Detect which cell encompasses the target text, then output its [x, y] center coordinate. 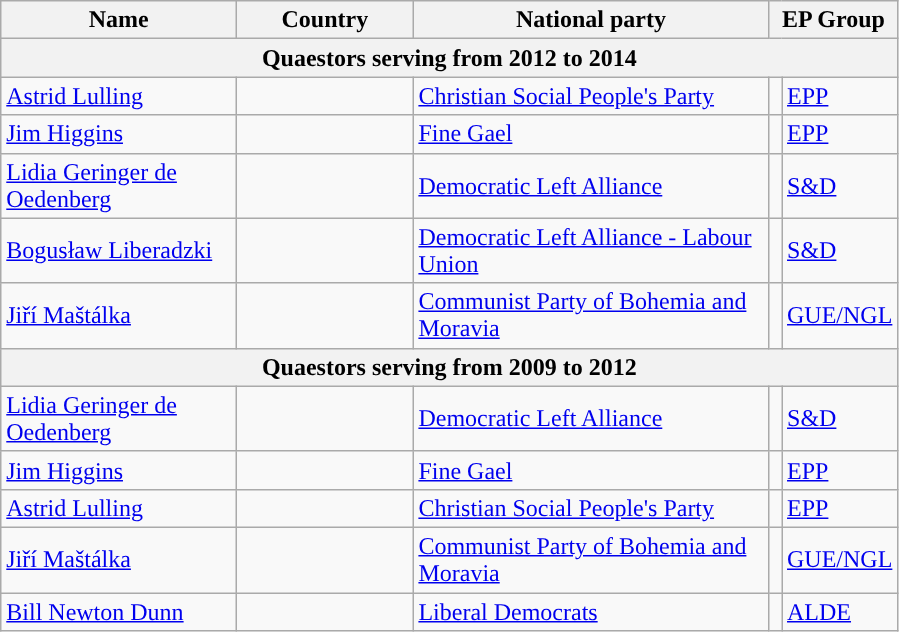
Country [325, 20]
EP Group [834, 20]
National party [591, 20]
Liberal Democrats [591, 611]
Democratic Left Alliance - Labour Union [591, 250]
ALDE [840, 611]
Bogusław Liberadzki [119, 250]
Quaestors serving from 2012 to 2014 [450, 58]
Bill Newton Dunn [119, 611]
Name [119, 20]
Quaestors serving from 2009 to 2012 [450, 367]
